Return (x, y) of the center of cell containing provided text 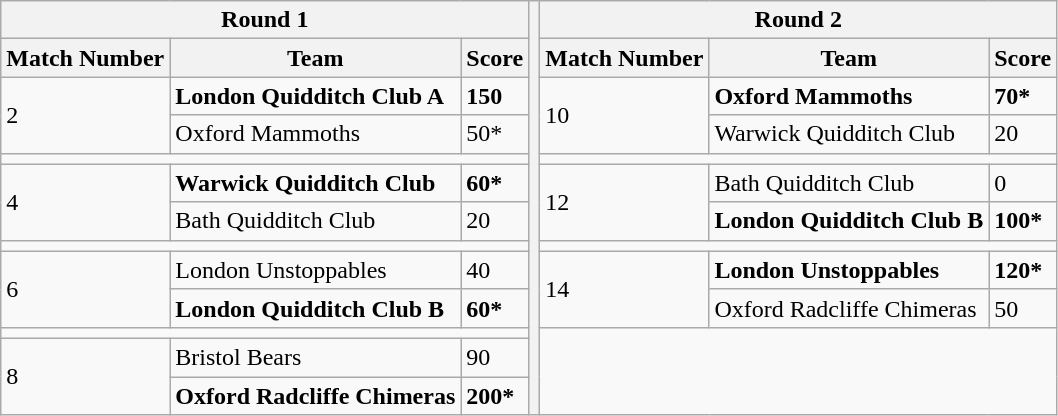
2 (86, 115)
14 (624, 289)
150 (495, 96)
40 (495, 270)
6 (86, 289)
50* (495, 134)
70* (1023, 96)
90 (495, 357)
London Quidditch Club A (316, 96)
100* (1023, 221)
50 (1023, 308)
200* (495, 395)
Bristol Bears (316, 357)
Round 2 (798, 20)
12 (624, 202)
8 (86, 376)
10 (624, 115)
4 (86, 202)
Round 1 (265, 20)
0 (1023, 183)
120* (1023, 270)
